From the cell containing the given text, extract its center point as (X, Y) coordinate. 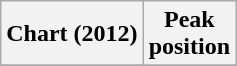
Peakposition (189, 34)
Chart (2012) (72, 34)
